Provide the [X, Y] coordinate of the cell's center where the given text is located.  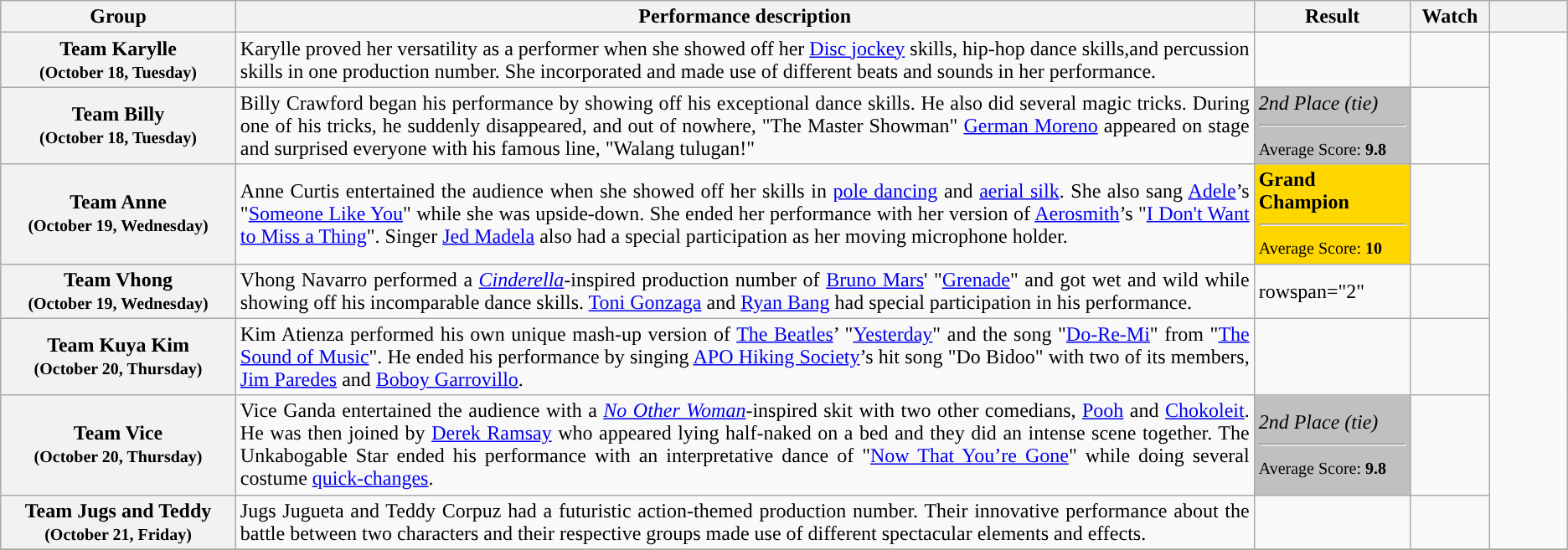
Watch [1450, 17]
Team Jugs and Teddy(October 21, Friday) [119, 522]
Team Kuya Kim(October 20, Thursday) [119, 357]
Team Anne(October 19, Wednesday) [119, 214]
Team Karylle(October 18, Tuesday) [119, 60]
rowspan="2" [1332, 291]
Group [119, 17]
Performance description [745, 17]
Result [1332, 17]
Team Vhong(October 19, Wednesday) [119, 291]
Team Vice(October 20, Thursday) [119, 445]
Grand ChampionAverage Score: 10 [1332, 214]
Team Billy(October 18, Tuesday) [119, 126]
